Determine the [X, Y] coordinate at the center of the cell enclosing the given text.  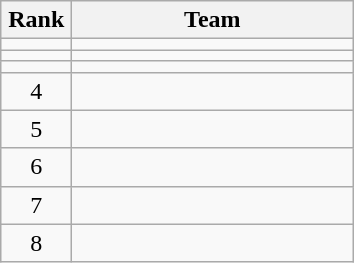
4 [36, 91]
Rank [36, 20]
7 [36, 205]
Team [212, 20]
5 [36, 129]
6 [36, 167]
8 [36, 243]
